From the cell containing the given text, extract its center point as [X, Y] coordinate. 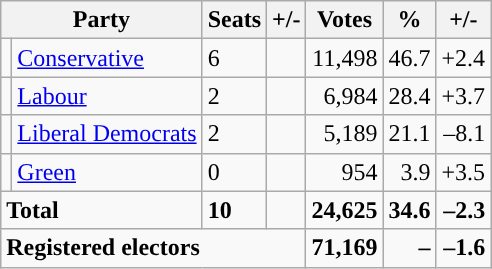
3.9 [410, 172]
Labour [107, 96]
46.7 [410, 58]
Seats [234, 20]
+3.7 [464, 96]
71,169 [344, 248]
10 [234, 210]
Liberal Democrats [107, 134]
–8.1 [464, 134]
11,498 [344, 58]
28.4 [410, 96]
% [410, 20]
–1.6 [464, 248]
6,984 [344, 96]
5,189 [344, 134]
34.6 [410, 210]
+2.4 [464, 58]
Votes [344, 20]
Conservative [107, 58]
+3.5 [464, 172]
Party [102, 20]
21.1 [410, 134]
Green [107, 172]
954 [344, 172]
0 [234, 172]
–2.3 [464, 210]
24,625 [344, 210]
6 [234, 58]
– [410, 248]
Registered electors [154, 248]
Total [102, 210]
